Search for the cell housing the specified text and yield its (X, Y) center coordinate. 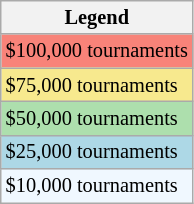
$100,000 tournaments (97, 51)
$50,000 tournaments (97, 118)
$10,000 tournaments (97, 186)
$25,000 tournaments (97, 152)
Legend (97, 17)
$75,000 tournaments (97, 85)
